Return (X, Y) of the center of cell containing provided text 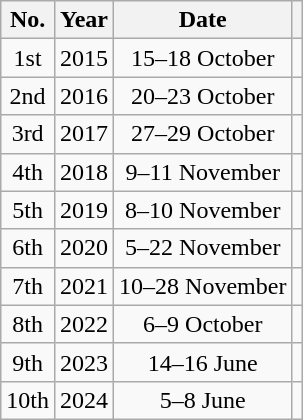
1st (28, 58)
2017 (84, 134)
2023 (84, 362)
2021 (84, 286)
Date (203, 20)
14–16 June (203, 362)
27–29 October (203, 134)
15–18 October (203, 58)
Year (84, 20)
3rd (28, 134)
2nd (28, 96)
7th (28, 286)
2015 (84, 58)
2016 (84, 96)
5th (28, 210)
5–8 June (203, 400)
4th (28, 172)
10–28 November (203, 286)
No. (28, 20)
2024 (84, 400)
9–11 November (203, 172)
2020 (84, 248)
8th (28, 324)
6–9 October (203, 324)
20–23 October (203, 96)
2018 (84, 172)
8–10 November (203, 210)
2019 (84, 210)
6th (28, 248)
5–22 November (203, 248)
10th (28, 400)
9th (28, 362)
2022 (84, 324)
